Extract the [x, y] coordinate from the center of the cell holding the provided text.  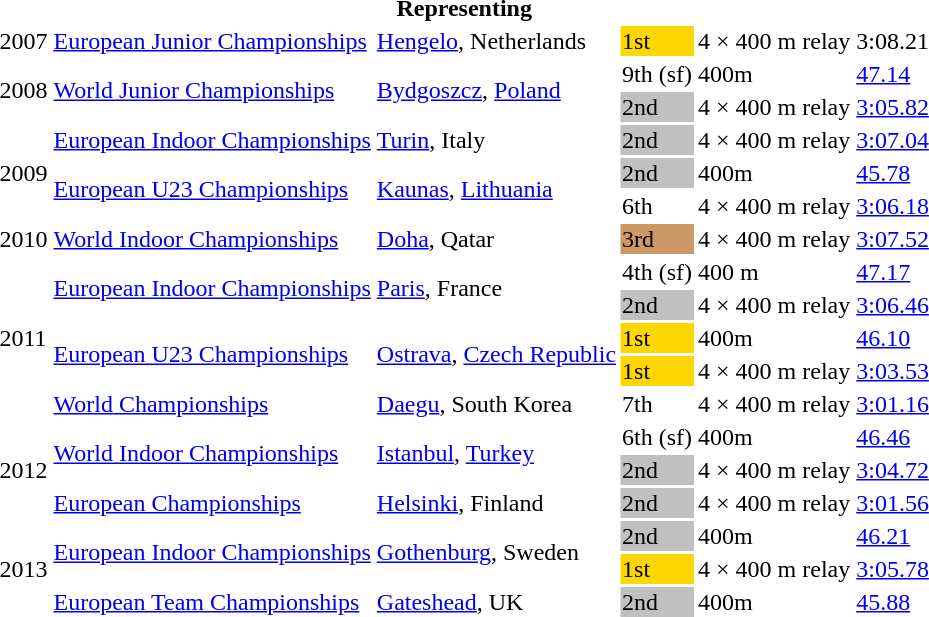
3rd [658, 239]
Doha, Qatar [496, 239]
World Junior Championships [212, 90]
Hengelo, Netherlands [496, 41]
Turin, Italy [496, 140]
World Championships [212, 404]
Ostrava, Czech Republic [496, 354]
Istanbul, Turkey [496, 454]
6th [658, 206]
Gateshead, UK [496, 602]
Bydgoszcz, Poland [496, 90]
7th [658, 404]
European Team Championships [212, 602]
Paris, France [496, 288]
Helsinki, Finland [496, 503]
4th (sf) [658, 272]
Daegu, South Korea [496, 404]
6th (sf) [658, 437]
9th (sf) [658, 74]
European Championships [212, 503]
400 m [774, 272]
Kaunas, Lithuania [496, 190]
Gothenburg, Sweden [496, 552]
European Junior Championships [212, 41]
